From the cell containing the given text, extract its center point as (x, y) coordinate. 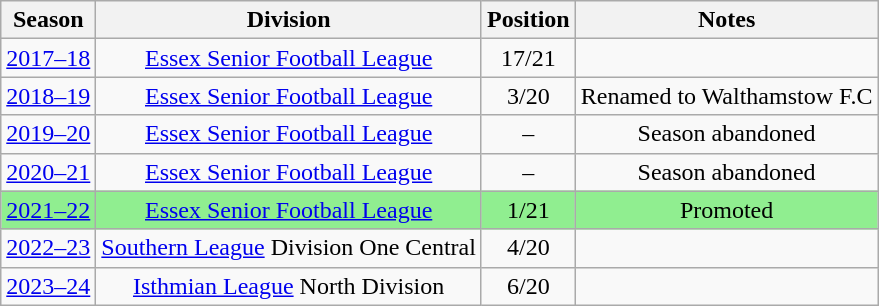
Position (528, 20)
Notes (726, 20)
17/21 (528, 58)
Isthmian League North Division (289, 286)
Season (48, 20)
1/21 (528, 210)
Southern League Division One Central (289, 248)
2017–18 (48, 58)
2023–24 (48, 286)
2021–22 (48, 210)
Renamed to Walthamstow F.C (726, 96)
Promoted (726, 210)
2020–21 (48, 172)
Division (289, 20)
2018–19 (48, 96)
6/20 (528, 286)
2019–20 (48, 134)
2022–23 (48, 248)
3/20 (528, 96)
4/20 (528, 248)
